Determine the (x, y) coordinate at the center of the cell enclosing the given text.  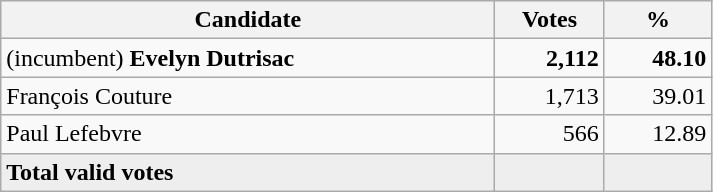
12.89 (658, 134)
Paul Lefebvre (248, 134)
39.01 (658, 96)
(incumbent) Evelyn Dutrisac (248, 58)
Votes (550, 20)
2,112 (550, 58)
566 (550, 134)
François Couture (248, 96)
% (658, 20)
48.10 (658, 58)
Candidate (248, 20)
1,713 (550, 96)
Total valid votes (248, 172)
